For the text-containing cell, return its midpoint in (X, Y) coordinate format. 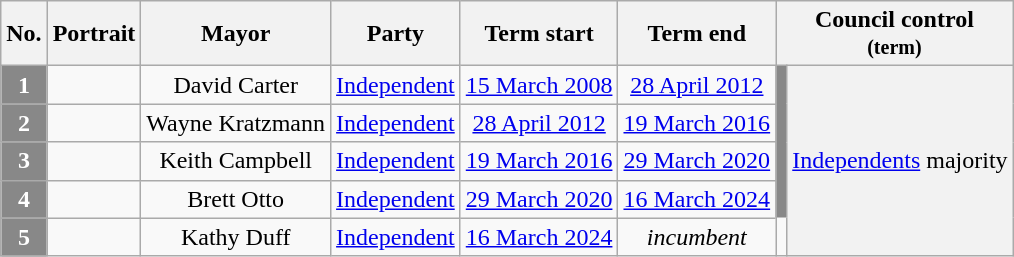
Keith Campbell (236, 161)
Kathy Duff (236, 237)
Wayne Kratzmann (236, 123)
Party (396, 34)
Portrait (94, 34)
Independents majority (900, 161)
incumbent (697, 237)
4 (24, 199)
Term end (697, 34)
No. (24, 34)
2 (24, 123)
David Carter (236, 85)
Council control (term) (894, 34)
Term start (539, 34)
3 (24, 161)
5 (24, 237)
15 March 2008 (539, 85)
1 (24, 85)
Brett Otto (236, 199)
Mayor (236, 34)
